Search for the cell housing the specified text and yield its [X, Y] center coordinate. 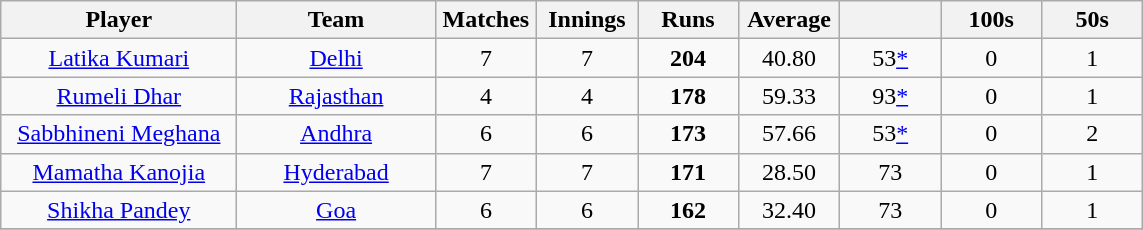
Shikha Pandey [119, 210]
93* [890, 96]
162 [688, 210]
100s [992, 20]
Rajasthan [336, 96]
50s [1092, 20]
32.40 [790, 210]
2 [1092, 134]
Runs [688, 20]
178 [688, 96]
28.50 [790, 172]
57.66 [790, 134]
Player [119, 20]
Sabbhineni Meghana [119, 134]
Hyderabad [336, 172]
Innings [586, 20]
Average [790, 20]
173 [688, 134]
59.33 [790, 96]
Matches [486, 20]
Delhi [336, 58]
Goa [336, 210]
Mamatha Kanojia [119, 172]
171 [688, 172]
Latika Kumari [119, 58]
Rumeli Dhar [119, 96]
Team [336, 20]
204 [688, 58]
Andhra [336, 134]
40.80 [790, 58]
